Determine the [x, y] coordinate at the center of the cell enclosing the given text.  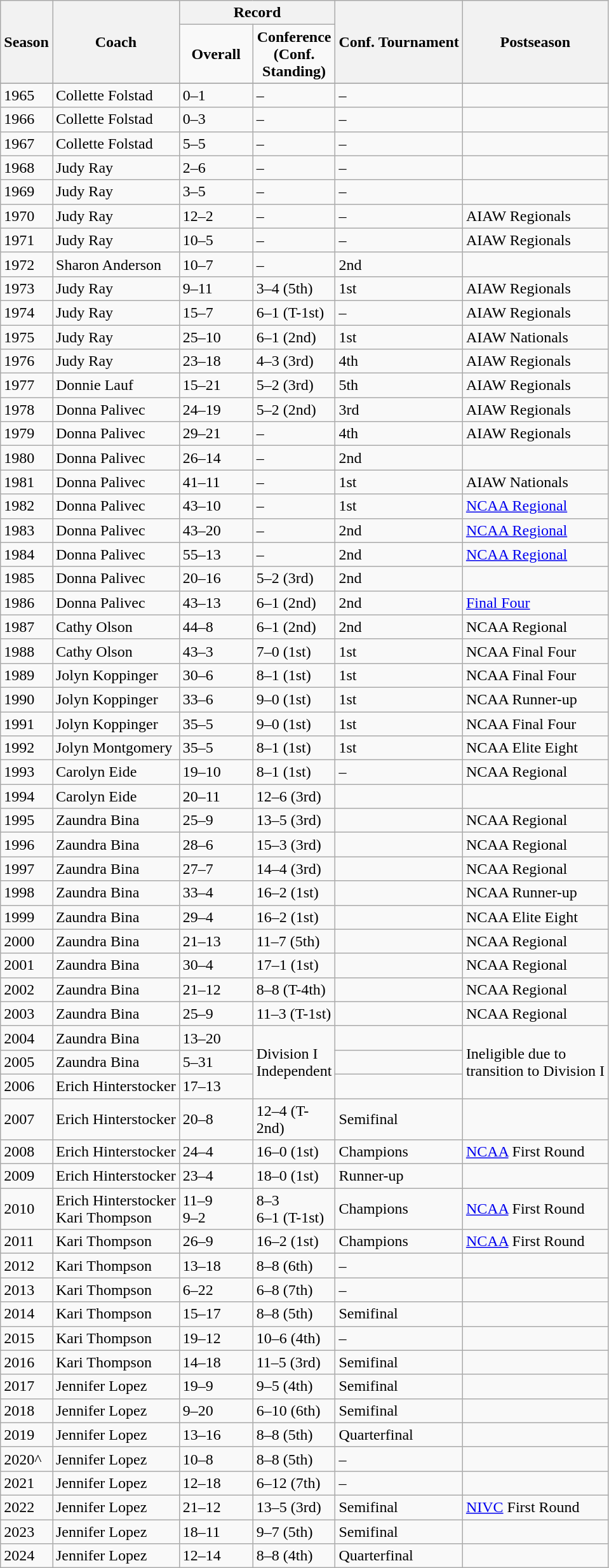
2021 [27, 1483]
2014 [27, 1314]
15–3 (3rd) [294, 845]
8–36–1 (T-1st) [294, 1209]
Season [27, 42]
1967 [27, 144]
1986 [27, 603]
28–6 [216, 845]
1969 [27, 192]
13–16 [216, 1435]
5th [399, 385]
2007 [27, 1119]
5–2 (2nd) [294, 410]
2015 [27, 1338]
9–7 (5th) [294, 1531]
Conference (Conf. Standing) [294, 54]
41–11 [216, 482]
8–8 (T-4th) [294, 989]
6–10 (6th) [294, 1411]
1965 [27, 95]
24–4 [216, 1152]
13–18 [216, 1266]
Runner-up [399, 1176]
0–1 [216, 95]
Sharon Anderson [116, 264]
5–31 [216, 1062]
10–5 [216, 240]
19–9 [216, 1386]
13–20 [216, 1038]
10–7 [216, 264]
6–1 (T-1st) [294, 312]
5–5 [216, 144]
16–0 (1st) [294, 1152]
55–13 [216, 554]
11–5 (3rd) [294, 1362]
15–21 [216, 385]
10–8 [216, 1459]
1977 [27, 385]
3–5 [216, 192]
1987 [27, 627]
23–18 [216, 361]
1976 [27, 361]
2009 [27, 1176]
11–7 (5th) [294, 941]
30–6 [216, 675]
2016 [27, 1362]
1997 [27, 869]
2024 [27, 1556]
1966 [27, 119]
NIVC First Round [535, 1507]
33–6 [216, 699]
2001 [27, 965]
2017 [27, 1386]
24–19 [216, 410]
3rd [399, 410]
20–16 [216, 579]
12–2 [216, 216]
1998 [27, 893]
8–8 (4th) [294, 1556]
1972 [27, 264]
1983 [27, 530]
2011 [27, 1242]
17–13 [216, 1086]
2012 [27, 1266]
9–5 (4th) [294, 1386]
1992 [27, 748]
10–6 (4th) [294, 1338]
1978 [27, 410]
2013 [27, 1290]
12–14 [216, 1556]
2018 [27, 1411]
Final Four [535, 603]
1979 [27, 434]
1999 [27, 917]
9–11 [216, 288]
1995 [27, 821]
3–4 (5th) [294, 288]
2000 [27, 941]
2020^ [27, 1459]
20–8 [216, 1119]
Overall [216, 54]
2023 [27, 1531]
43–13 [216, 603]
27–7 [216, 869]
2005 [27, 1062]
14–18 [216, 1362]
18–0 (1st) [294, 1176]
1968 [27, 168]
6–8 (7th) [294, 1290]
12–6 (3rd) [294, 796]
1984 [27, 554]
29–21 [216, 434]
1981 [27, 482]
6–22 [216, 1290]
1974 [27, 312]
23–4 [216, 1176]
1982 [27, 506]
1991 [27, 723]
11–99–2 [216, 1209]
43–3 [216, 651]
Coach [116, 42]
20–11 [216, 796]
15–17 [216, 1314]
Donnie Lauf [116, 385]
44–8 [216, 627]
Ineligible due totransition to Division I [535, 1062]
1970 [27, 216]
1975 [27, 337]
1980 [27, 458]
Record [257, 13]
Erich HinterstockerKari Thompson [116, 1209]
30–4 [216, 965]
17–1 (1st) [294, 965]
15–7 [216, 312]
33–4 [216, 893]
2006 [27, 1086]
11–3 (T-1st) [294, 1014]
19–12 [216, 1338]
1973 [27, 288]
19–10 [216, 772]
2010 [27, 1209]
1996 [27, 845]
2019 [27, 1435]
2008 [27, 1152]
2004 [27, 1038]
26–9 [216, 1242]
43–20 [216, 530]
43–10 [216, 506]
1989 [27, 675]
2003 [27, 1014]
14–4 (3rd) [294, 869]
Conf. Tournament [399, 42]
1994 [27, 796]
18–11 [216, 1531]
8–8 (6th) [294, 1266]
1988 [27, 651]
25–10 [216, 337]
6–12 (7th) [294, 1483]
2002 [27, 989]
7–0 (1st) [294, 651]
4–3 (3rd) [294, 361]
9–20 [216, 1411]
Jolyn Montgomery [116, 748]
12–18 [216, 1483]
26–14 [216, 458]
1971 [27, 240]
Postseason [535, 42]
0–3 [216, 119]
12–4 (T-2nd) [294, 1119]
1985 [27, 579]
2–6 [216, 168]
Division I Independent [294, 1062]
21–13 [216, 941]
2022 [27, 1507]
1990 [27, 699]
29–4 [216, 917]
1993 [27, 772]
